Capture the cell that displays the provided text and extract its (X, Y) central coordinate. 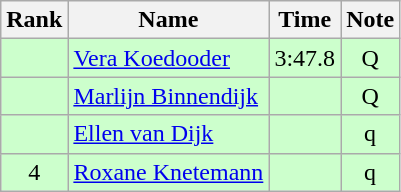
Rank (34, 20)
3:47.8 (305, 58)
Time (305, 20)
Marlijn Binnendijk (168, 96)
4 (34, 172)
Vera Koedooder (168, 58)
Note (370, 20)
Ellen van Dijk (168, 134)
Roxane Knetemann (168, 172)
Name (168, 20)
